Return (X, Y) of the center of cell containing provided text 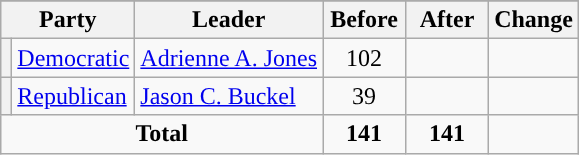
Adrienne A. Jones (229, 58)
Total (162, 134)
102 (364, 58)
Democratic (74, 58)
Republican (74, 96)
Before (364, 20)
Jason C. Buckel (229, 96)
Party (68, 20)
After (448, 20)
Change (534, 20)
Leader (229, 20)
39 (364, 96)
